From the cell containing the given text, extract its center point as [x, y] coordinate. 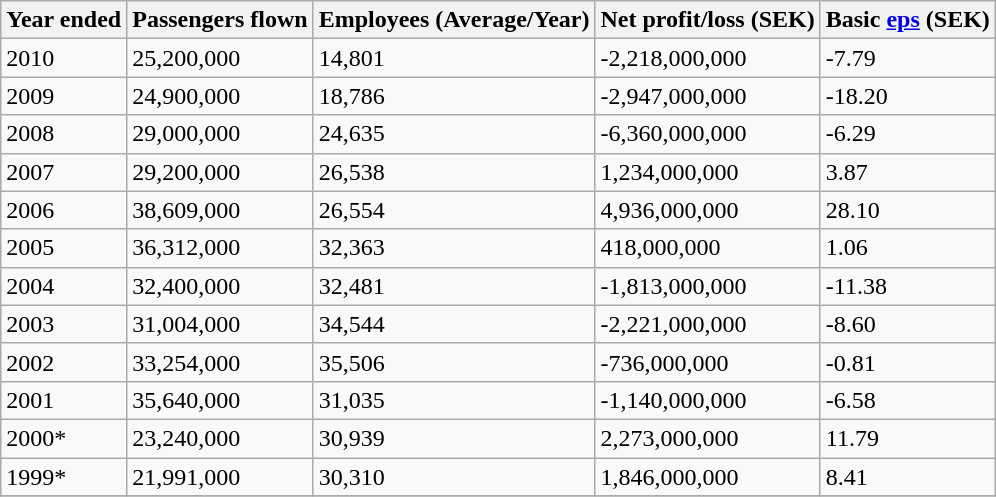
29,000,000 [220, 134]
-736,000,000 [708, 362]
32,481 [454, 286]
29,200,000 [220, 172]
33,254,000 [220, 362]
-18.20 [908, 96]
Basic eps (SEK) [908, 20]
1,234,000,000 [708, 172]
Employees (Average/Year) [454, 20]
1.06 [908, 248]
-6.58 [908, 400]
35,506 [454, 362]
14,801 [454, 58]
3.87 [908, 172]
2000* [64, 438]
2004 [64, 286]
-1,813,000,000 [708, 286]
-7.79 [908, 58]
-2,218,000,000 [708, 58]
2003 [64, 324]
-8.60 [908, 324]
18,786 [454, 96]
38,609,000 [220, 210]
35,640,000 [220, 400]
1,846,000,000 [708, 477]
34,544 [454, 324]
28.10 [908, 210]
2002 [64, 362]
24,635 [454, 134]
32,400,000 [220, 286]
26,554 [454, 210]
4,936,000,000 [708, 210]
Year ended [64, 20]
31,004,000 [220, 324]
30,939 [454, 438]
-0.81 [908, 362]
25,200,000 [220, 58]
-2,947,000,000 [708, 96]
2009 [64, 96]
32,363 [454, 248]
2005 [64, 248]
2007 [64, 172]
2010 [64, 58]
31,035 [454, 400]
Net profit/loss (SEK) [708, 20]
418,000,000 [708, 248]
-2,221,000,000 [708, 324]
-6.29 [908, 134]
2008 [64, 134]
-11.38 [908, 286]
-1,140,000,000 [708, 400]
2,273,000,000 [708, 438]
36,312,000 [220, 248]
1999* [64, 477]
21,991,000 [220, 477]
11.79 [908, 438]
23,240,000 [220, 438]
Passengers flown [220, 20]
2001 [64, 400]
24,900,000 [220, 96]
8.41 [908, 477]
26,538 [454, 172]
30,310 [454, 477]
-6,360,000,000 [708, 134]
2006 [64, 210]
